Locate the cell with the specified text and output its (X, Y) center coordinate. 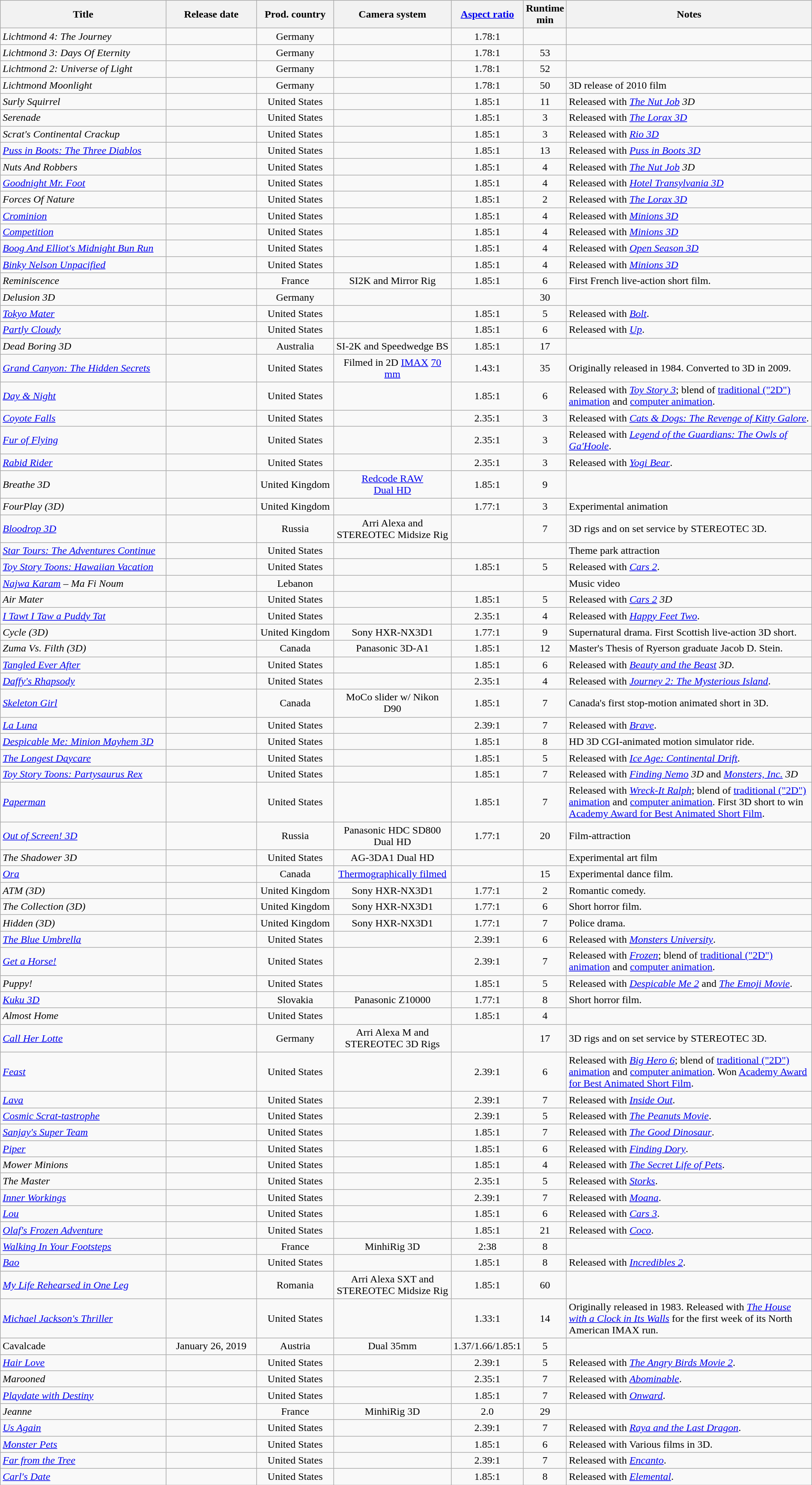
Romania (295, 1285)
Goodnight Mr. Foot (83, 183)
Aspect ratio (487, 15)
11 (545, 102)
Mower Minions (83, 1165)
Released with Moana. (689, 1198)
Monster Pets (83, 1444)
Najwa Karam – Ma Fi Noum (83, 583)
Nuts And Robbers (83, 167)
Supernatural drama. First Scottish live-action 3D short. (689, 632)
Police drama. (689, 923)
Daffy's Rhapsody (83, 681)
Lebanon (295, 583)
Originally released in 1984. Converted to 3D in 2009. (689, 368)
Star Tours: The Adventures Continue (83, 551)
Released with Puss in Boots 3D (689, 150)
Released with Cars 2 3D (689, 600)
Released with The Angry Birds Movie 2. (689, 1362)
Call Her Lotte (83, 1038)
Olaf's Frozen Adventure (83, 1230)
Thermographically filmed (392, 874)
Originally released in 1983. Released with The House with a Clock in Its Walls for the first week of its North American IMAX run. (689, 1318)
Runtime min (545, 15)
Released with Monsters University. (689, 939)
21 (545, 1230)
Hidden (3D) (83, 923)
Arri Alexa M and STEREOTEC 3D Rigs (392, 1038)
30 (545, 297)
Released with Legend of the Guardians: The Owls of Ga'Hoole. (689, 440)
Zuma Vs. Filth (3D) (83, 648)
29 (545, 1411)
Carl's Date (83, 1477)
Released with Brave. (689, 725)
Released with Cars 2. (689, 567)
I Tawt I Taw a Puddy Tat (83, 616)
Paperman (83, 802)
Ora (83, 874)
Bao (83, 1263)
My Life Rehearsed in One Leg (83, 1285)
Hair Love (83, 1362)
60 (545, 1285)
Released with Beauty and the Beast 3D. (689, 665)
La Luna (83, 725)
50 (545, 85)
Released with Abominable. (689, 1379)
Film-attraction (689, 835)
MoCo slider w/ Nikon D90 (392, 703)
The Shadower 3D (83, 858)
SI-2K and Speedwedge BS (392, 346)
Released with Raya and the Last Dragon. (689, 1428)
Released with Big Hero 6; blend of traditional ("2D") animation and computer animation. Won Academy Award for Best Animated Short Film. (689, 1072)
Puppy! (83, 983)
Cosmic Scrat-tastrophe (83, 1116)
HD 3D CGI-animated motion simulator ride. (689, 741)
Lichtmond Moonlight (83, 85)
Released with Ice Age: Continental Drift. (689, 758)
Release date (211, 15)
Panasonic Z10000 (392, 1000)
Toy Story Toons: Hawaiian Vacation (83, 567)
Released with Hotel Transylvania 3D (689, 183)
Redcode RAWDual HD (392, 484)
Arri Alexa and STEREOTEC Midsize Rig (392, 529)
Forces Of Nature (83, 199)
Puss in Boots: The Three Diablos (83, 150)
AG-3DA1 Dual HD (392, 858)
Master's Thesis of Ryerson graduate Jacob D. Stein. (689, 648)
Experimental dance film. (689, 874)
Released with Onward. (689, 1395)
Austria (295, 1346)
Dead Boring 3D (83, 346)
Experimental animation (689, 506)
52 (545, 69)
Camera system (392, 15)
Canada's first stop-motion animated short in 3D. (689, 703)
Released with Toy Story 3; blend of traditional ("2D") animation and computer animation. (689, 396)
Fur of Flying (83, 440)
Lichtmond 3: Days Of Eternity (83, 53)
FourPlay (3D) (83, 506)
Released with Bolt. (689, 314)
Notes (689, 15)
January 26, 2019 (211, 1346)
1.43:1 (487, 368)
The Master (83, 1181)
First French live-action short film. (689, 281)
Released with Journey 2: The Mysterious Island. (689, 681)
Coyote Falls (83, 418)
Released with Cars 3. (689, 1214)
The Blue Umbrella (83, 939)
Panasonic HDC SD800 Dual HD (392, 835)
Released with Finding Nemo 3D and Monsters, Inc. 3D (689, 774)
Jeanne (83, 1411)
Grand Canyon: The Hidden Secrets (83, 368)
Romantic comedy. (689, 890)
Released with The Secret Life of Pets. (689, 1165)
Released with The Peanuts Movie. (689, 1116)
Walking In Your Footsteps (83, 1246)
Us Again (83, 1428)
Released with Elemental. (689, 1477)
Released with Despicable Me 2 and The Emoji Movie. (689, 983)
Day & Night (83, 396)
1.33:1 (487, 1318)
The Longest Daycare (83, 758)
Get a Horse! (83, 961)
Rabid Rider (83, 462)
Theme park attraction (689, 551)
Lichtmond 2: Universe of Light (83, 69)
Reminiscence (83, 281)
Released with Incredibles 2. (689, 1263)
Cycle (3D) (83, 632)
ATM (3D) (83, 890)
Cavalcade (83, 1346)
Released with Up. (689, 330)
Toy Story Toons: Partysaurus Rex (83, 774)
20 (545, 835)
Binky Nelson Unpacified (83, 265)
Released with Yogi Bear. (689, 462)
Filmed in 2D IMAX 70 mm (392, 368)
Released with Storks. (689, 1181)
Music video (689, 583)
35 (545, 368)
Title (83, 15)
Released with Coco. (689, 1230)
Almost Home (83, 1016)
SI2K and Mirror Rig (392, 281)
Arri Alexa SXT and STEREOTEC Midsize Rig (392, 1285)
Tokyo Mater (83, 314)
Released with Frozen; blend of traditional ("2D") animation and computer animation. (689, 961)
Breathe 3D (83, 484)
Released with Cats & Dogs: The Revenge of Kitty Galore. (689, 418)
53 (545, 53)
Marooned (83, 1379)
Dual 35mm (392, 1346)
Sanjay's Super Team (83, 1132)
Serenade (83, 118)
Scrat's Continental Crackup (83, 134)
Released with Inside Out. (689, 1100)
Air Mater (83, 600)
Australia (295, 346)
The Collection (3D) (83, 907)
2.0 (487, 1411)
Crominion (83, 215)
Surly Squirrel (83, 102)
Released with Happy Feet Two. (689, 616)
Far from the Tree (83, 1461)
Skeleton Girl (83, 703)
Delusion 3D (83, 297)
Bloodrop 3D (83, 529)
Slovakia (295, 1000)
Released with Finding Dory. (689, 1148)
Tangled Ever After (83, 665)
Partly Cloudy (83, 330)
Released with Encanto. (689, 1461)
Released with The Good Dinosaur. (689, 1132)
Released with Rio 3D (689, 134)
15 (545, 874)
14 (545, 1318)
Kuku 3D (83, 1000)
Despicable Me: Minion Mayhem 3D (83, 741)
Lichtmond 4: The Journey (83, 36)
Michael Jackson's Thriller (83, 1318)
13 (545, 150)
Feast (83, 1072)
Lou (83, 1214)
Experimental art film (689, 858)
Piper (83, 1148)
Panasonic 3D-A1 (392, 648)
Released with Open Season 3D (689, 248)
Competition (83, 232)
Playdate with Destiny (83, 1395)
Inner Workings (83, 1198)
3D release of 2010 film (689, 85)
Boog And Elliot's Midnight Bun Run (83, 248)
Lava (83, 1100)
12 (545, 648)
Released with Various films in 3D. (689, 1444)
Prod. country (295, 15)
Out of Screen! 3D (83, 835)
1.37/1.66/1.85:1 (487, 1346)
2:38 (487, 1246)
